Provide the [x, y] coordinate of the cell's center where the given text is located.  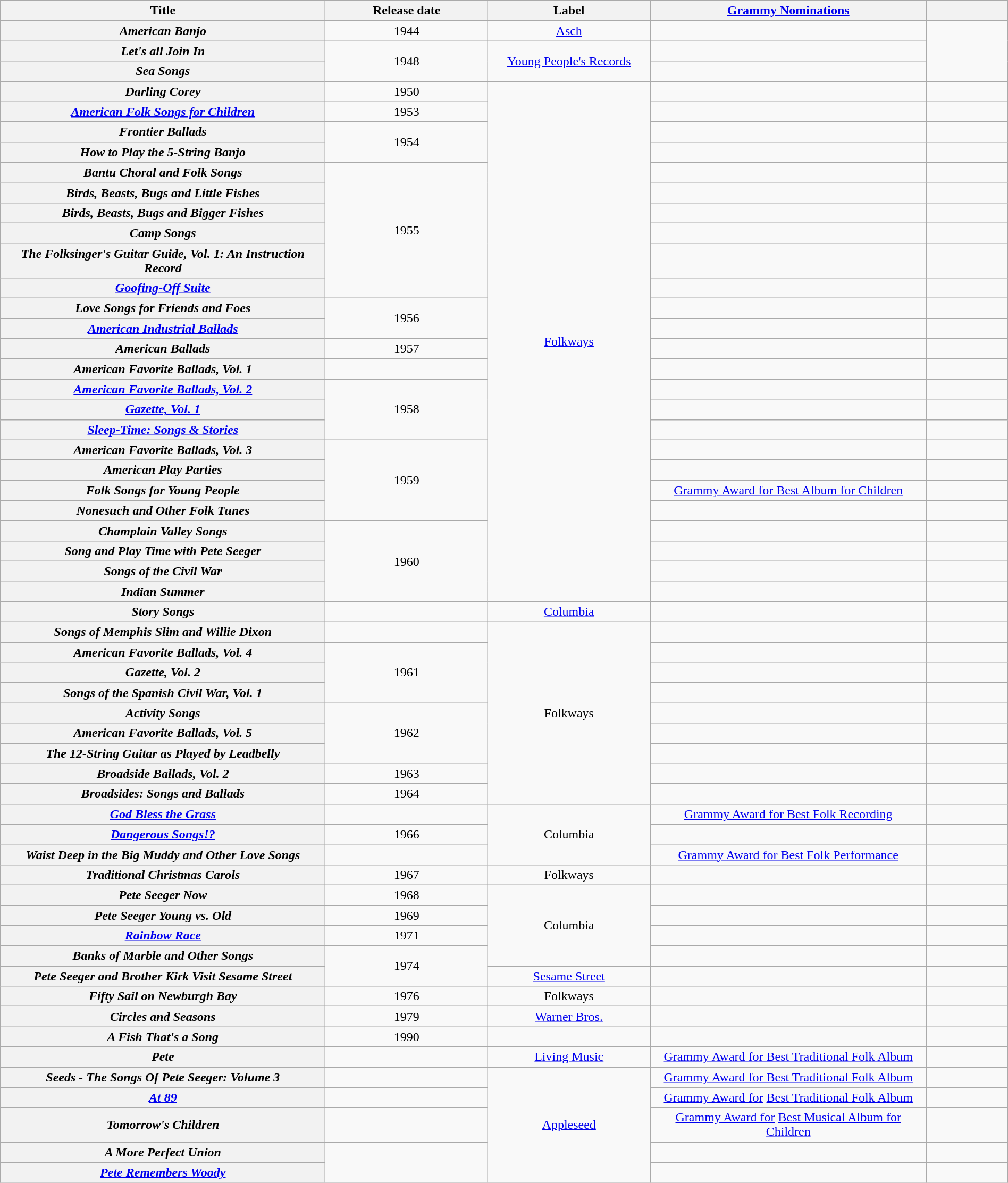
Title [163, 11]
American Favorite Ballads, Vol. 4 [163, 652]
Let's all Join In [163, 51]
Story Songs [163, 612]
Frontier Ballads [163, 132]
1974 [407, 966]
Grammy Award for Best Musical Album for Children [788, 1125]
1954 [407, 142]
American Folk Songs for Children [163, 112]
Tomorrow's Children [163, 1125]
Appleseed [569, 1125]
A More Perfect Union [163, 1152]
Pete Seeger and Brother Kirk Visit Sesame Street [163, 976]
1960 [407, 561]
Broadsides: Songs and Ballads [163, 794]
Songs of the Spanish Civil War, Vol. 1 [163, 693]
God Bless the Grass [163, 814]
American Favorite Ballads, Vol. 3 [163, 450]
Song and Play Time with Pete Seeger [163, 551]
Folk Songs for Young People [163, 490]
1953 [407, 112]
1968 [407, 895]
1961 [407, 673]
Sleep-Time: Songs & Stories [163, 430]
Warner Bros. [569, 1017]
Pete Seeger Now [163, 895]
Goofing-Off Suite [163, 288]
Fifty Sail on Newburgh Bay [163, 996]
Pete Remembers Woody [163, 1172]
Nonesuch and Other Folk Tunes [163, 510]
How to Play the 5-String Banjo [163, 152]
1979 [407, 1017]
Traditional Christmas Carols [163, 875]
Broadside Ballads, Vol. 2 [163, 774]
Grammy Award for Best Album for Children [788, 490]
Sesame Street [569, 976]
1962 [407, 733]
Banks of Marble and Other Songs [163, 956]
Songs of Memphis Slim and Willie Dixon [163, 632]
A Fish That's a Song [163, 1037]
Gazette, Vol. 1 [163, 409]
Grammy Nominations [788, 11]
The Folksinger's Guitar Guide, Vol. 1: An Instruction Record [163, 261]
American Favorite Ballads, Vol. 5 [163, 733]
American Favorite Ballads, Vol. 2 [163, 389]
Pete Seeger Young vs. Old [163, 915]
American Play Parties [163, 470]
1990 [407, 1037]
1956 [407, 318]
Sea Songs [163, 71]
American Ballads [163, 349]
Release date [407, 11]
Indian Summer [163, 592]
Living Music [569, 1057]
American Industrial Ballads [163, 329]
Birds, Beasts, Bugs and Little Fishes [163, 192]
Darling Corey [163, 91]
Activity Songs [163, 713]
Rainbow Race [163, 936]
1957 [407, 349]
Seeds - The Songs Of Pete Seeger: Volume 3 [163, 1077]
1971 [407, 936]
Birds, Beasts, Bugs and Bigger Fishes [163, 213]
Dangerous Songs!? [163, 834]
Grammy Award for Best Folk Recording [788, 814]
Label [569, 11]
Young People's Records [569, 61]
Waist Deep in the Big Muddy and Other Love Songs [163, 854]
1959 [407, 480]
American Banjo [163, 31]
Gazette, Vol. 2 [163, 673]
Grammy Award for Best Folk Performance [788, 854]
At 89 [163, 1097]
1963 [407, 774]
1955 [407, 230]
1967 [407, 875]
1948 [407, 61]
1976 [407, 996]
Pete [163, 1057]
1944 [407, 31]
Circles and Seasons [163, 1017]
Camp Songs [163, 233]
1950 [407, 91]
Champlain Valley Songs [163, 531]
The 12-String Guitar as Played by Leadbelly [163, 753]
1964 [407, 794]
Love Songs for Friends and Foes [163, 308]
Bantu Choral and Folk Songs [163, 172]
Songs of the Civil War [163, 571]
1958 [407, 409]
1966 [407, 834]
Asch [569, 31]
1969 [407, 915]
American Favorite Ballads, Vol. 1 [163, 369]
